Pinpoint the cell where the given text exists, returning its (x, y) midpoint coordinate. 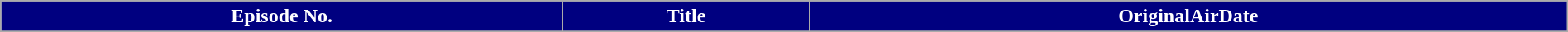
OriginalAirDate (1188, 16)
Title (686, 16)
Episode No. (282, 16)
